Extract the (X, Y) coordinate from the center of the cell holding the provided text.  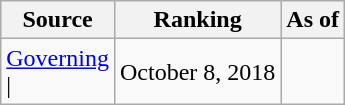
October 8, 2018 (197, 72)
Governing| (58, 72)
As of (313, 20)
Ranking (197, 20)
Source (58, 20)
